Locate the cell with the specified text and output its (x, y) center coordinate. 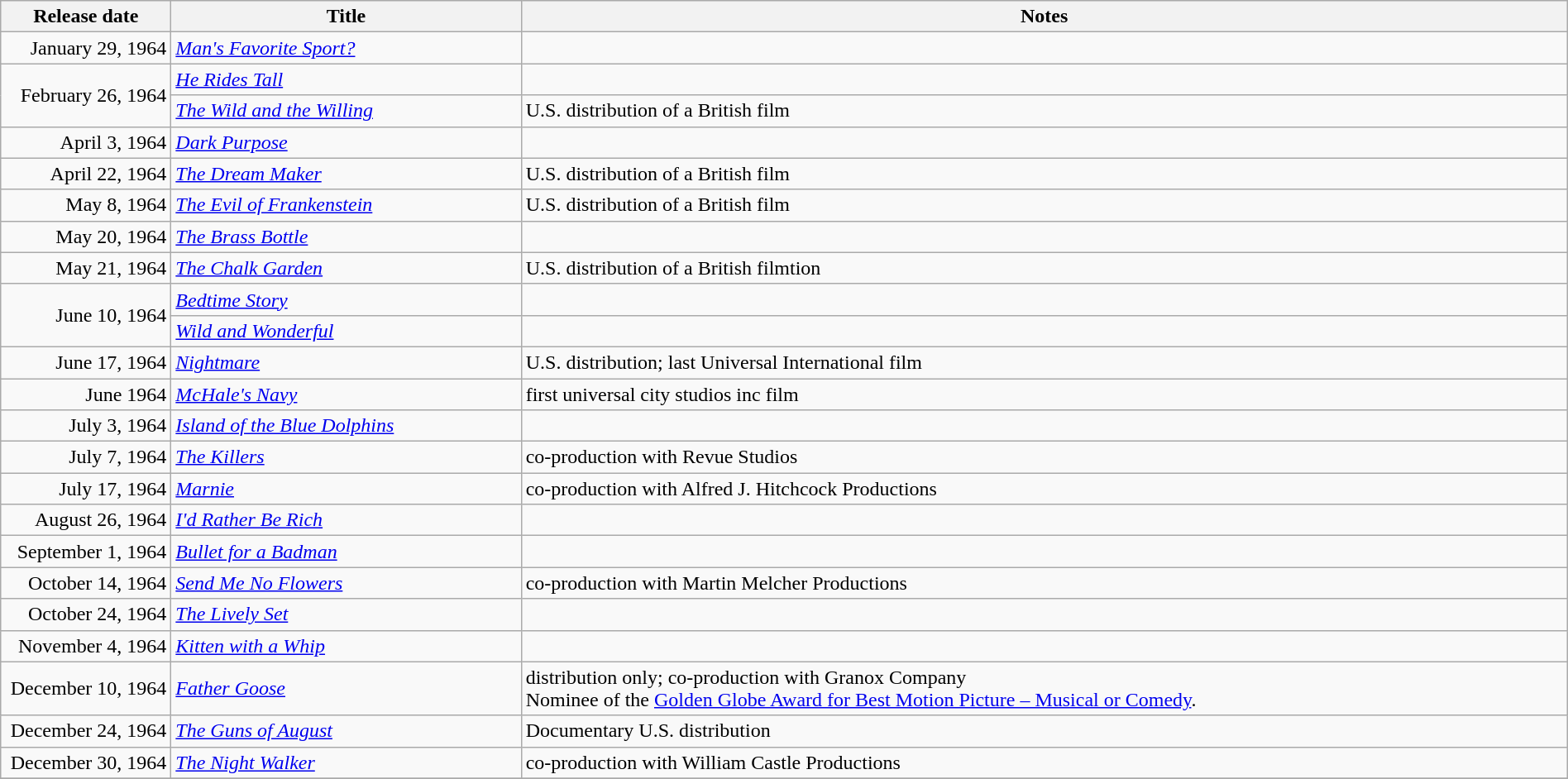
February 26, 1964 (86, 95)
June 17, 1964 (86, 362)
Bedtime Story (346, 299)
co-production with Alfred J. Hitchcock Productions (1044, 489)
Documentary U.S. distribution (1044, 731)
Wild and Wonderful (346, 331)
Notes (1044, 17)
U.S. distribution; last Universal International film (1044, 362)
October 14, 1964 (86, 583)
October 24, 1964 (86, 614)
May 8, 1964 (86, 205)
The Wild and the Willing (346, 111)
November 4, 1964 (86, 646)
The Dream Maker (346, 174)
The Night Walker (346, 762)
first universal city studios inc film (1044, 394)
He Rides Tall (346, 79)
Send Me No Flowers (346, 583)
December 10, 1964 (86, 688)
April 3, 1964 (86, 142)
The Killers (346, 457)
Nightmare (346, 362)
Kitten with a Whip (346, 646)
July 7, 1964 (86, 457)
Title (346, 17)
U.S. distribution of a British filmtion (1044, 268)
Man's Favorite Sport? (346, 48)
April 22, 1964 (86, 174)
The Chalk Garden (346, 268)
The Lively Set (346, 614)
July 17, 1964 (86, 489)
co-production with Revue Studios (1044, 457)
July 3, 1964 (86, 426)
The Evil of Frankenstein (346, 205)
December 24, 1964 (86, 731)
December 30, 1964 (86, 762)
Island of the Blue Dolphins (346, 426)
Dark Purpose (346, 142)
The Brass Bottle (346, 237)
McHale's Navy (346, 394)
Marnie (346, 489)
August 26, 1964 (86, 520)
co-production with William Castle Productions (1044, 762)
co-production with Martin Melcher Productions (1044, 583)
Bullet for a Badman (346, 552)
Release date (86, 17)
September 1, 1964 (86, 552)
June 10, 1964 (86, 315)
The Guns of August (346, 731)
I'd Rather Be Rich (346, 520)
May 21, 1964 (86, 268)
distribution only; co-production with Granox CompanyNominee of the Golden Globe Award for Best Motion Picture – Musical or Comedy. (1044, 688)
May 20, 1964 (86, 237)
January 29, 1964 (86, 48)
June 1964 (86, 394)
Father Goose (346, 688)
